Return the (x, y) coordinate for the center point of the cell that contains the specified text.  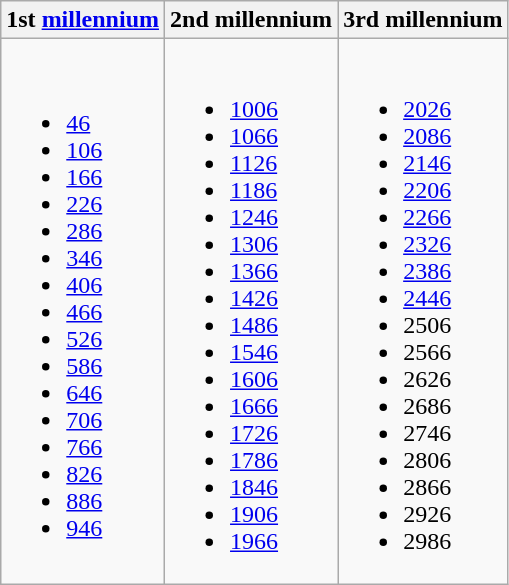
10061066112611861246130613661426148615461606166617261786184619061966 (252, 312)
2nd millennium (252, 20)
1st millennium (83, 20)
3rd millennium (423, 20)
20262086214622062266232623862446250625662626268627462806286629262986 (423, 312)
46106166226286346406466526586646706766826886946 (83, 312)
